Extract the [x, y] coordinate from the center of the cell holding the provided text.  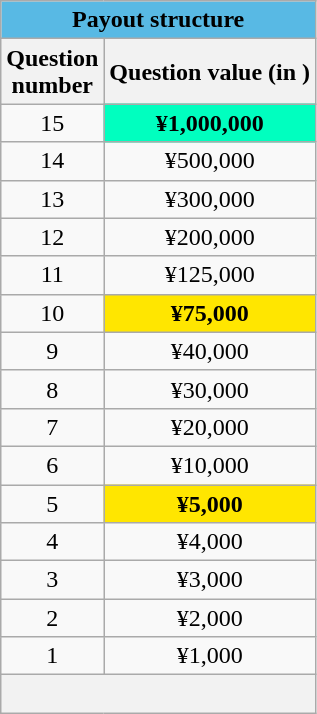
¥500,000 [210, 161]
9 [52, 351]
¥4,000 [210, 542]
15 [52, 123]
¥30,000 [210, 389]
8 [52, 389]
¥75,000 [210, 313]
5 [52, 503]
¥300,000 [210, 199]
¥1,000,000 [210, 123]
13 [52, 199]
10 [52, 313]
1 [52, 656]
2 [52, 618]
12 [52, 237]
Question value (in ) [210, 72]
7 [52, 427]
4 [52, 542]
Payout structure [158, 20]
14 [52, 161]
¥3,000 [210, 580]
¥40,000 [210, 351]
¥10,000 [210, 465]
¥2,000 [210, 618]
¥125,000 [210, 275]
6 [52, 465]
¥20,000 [210, 427]
3 [52, 580]
Questionnumber [52, 72]
¥200,000 [210, 237]
11 [52, 275]
¥5,000 [210, 503]
¥1,000 [210, 656]
